Find where the given text appears and provide that cell's center as (X, Y) coordinate. 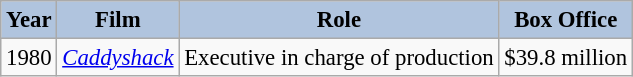
Box Office (566, 20)
Executive in charge of production (339, 58)
Caddyshack (118, 58)
1980 (29, 58)
Film (118, 20)
$39.8 million (566, 58)
Role (339, 20)
Year (29, 20)
